Locate the cell with the specified text and output its [x, y] center coordinate. 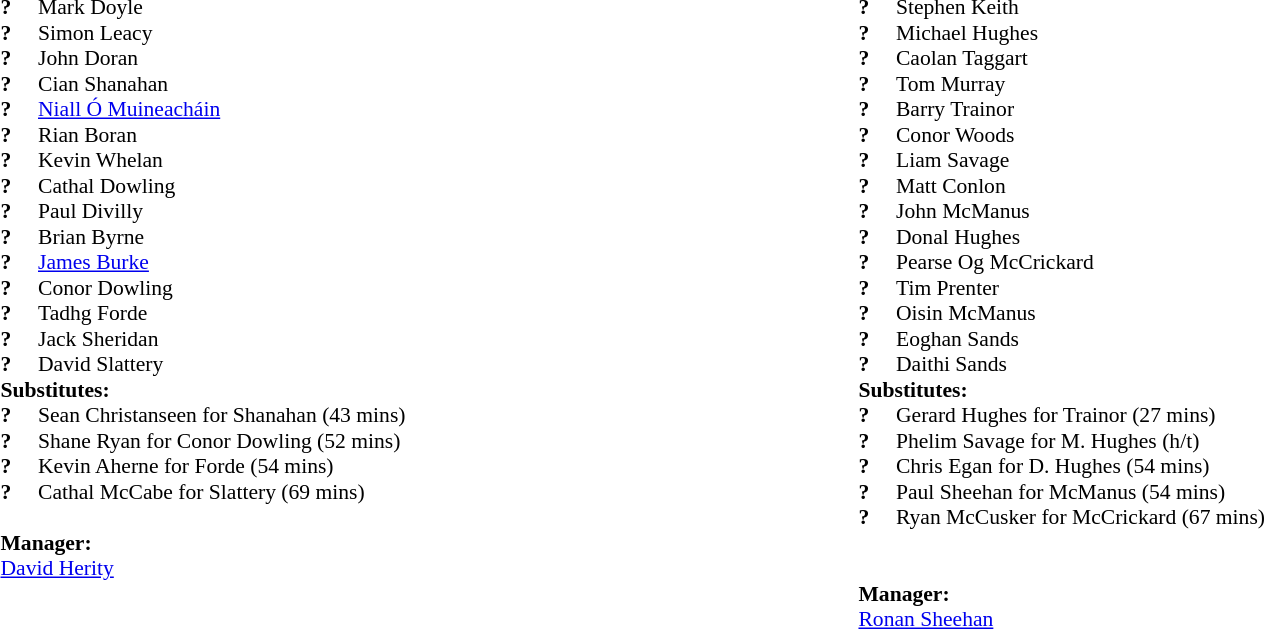
Sean Christanseen for Shanahan (43 mins) [222, 415]
Shane Ryan for Conor Dowling (52 mins) [222, 441]
Tadhg Forde [222, 313]
Jack Sheridan [222, 339]
Cathal Dowling [222, 186]
John Doran [222, 59]
Cathal McCabe for Slattery (69 mins) [222, 492]
David Slattery [222, 365]
Rian Boran [222, 135]
David Herity [202, 569]
Brian Byrne [222, 237]
Niall Ó Muineacháin [222, 109]
Cian Shanahan [222, 84]
Simon Leacy [222, 33]
James Burke [222, 263]
Manager: [202, 530]
Substitutes: [202, 390]
Conor Dowling [222, 288]
Kevin Aherne for Forde (54 mins) [222, 467]
Paul Divilly [222, 211]
Kevin Whelan [222, 161]
